Find where the given text appears and provide that cell's center as (X, Y) coordinate. 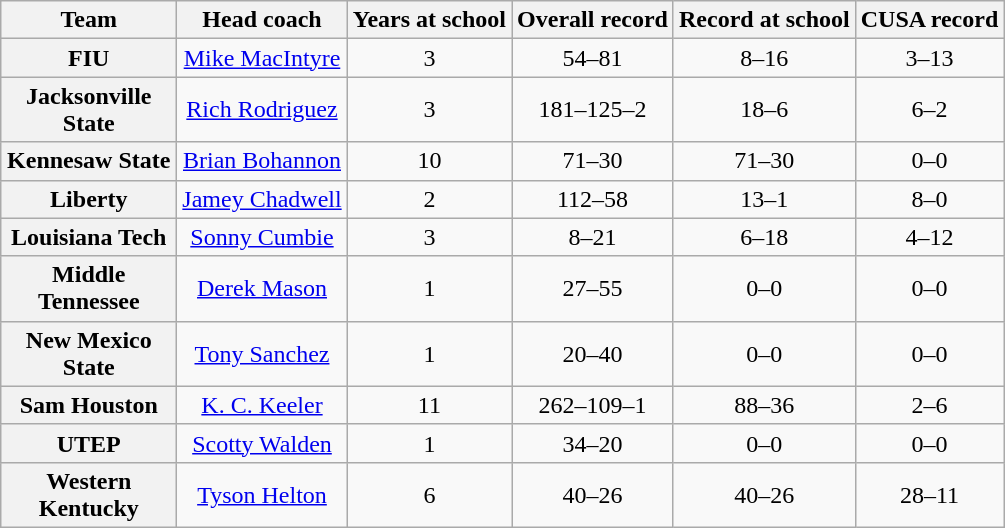
27–55 (593, 288)
Kennesaw State (89, 161)
6–18 (764, 237)
8–21 (593, 237)
18–6 (764, 110)
88–36 (764, 405)
Jamey Chadwell (262, 199)
34–20 (593, 443)
20–40 (593, 354)
Tony Sanchez (262, 354)
Rich Rodriguez (262, 110)
28–11 (930, 494)
11 (429, 405)
Jacksonville State (89, 110)
Brian Bohannon (262, 161)
54–81 (593, 58)
Louisiana Tech (89, 237)
Mike MacIntyre (262, 58)
Tyson Helton (262, 494)
Years at school (429, 20)
6 (429, 494)
2–6 (930, 405)
6–2 (930, 110)
10 (429, 161)
112–58 (593, 199)
Liberty (89, 199)
13–1 (764, 199)
Middle Tennessee (89, 288)
3–13 (930, 58)
K. C. Keeler (262, 405)
CUSA record (930, 20)
Sam Houston (89, 405)
Scotty Walden (262, 443)
Derek Mason (262, 288)
4–12 (930, 237)
181–125–2 (593, 110)
FIU (89, 58)
8–0 (930, 199)
2 (429, 199)
Team (89, 20)
Head coach (262, 20)
Sonny Cumbie (262, 237)
New Mexico State (89, 354)
Overall record (593, 20)
262–109–1 (593, 405)
Western Kentucky (89, 494)
Record at school (764, 20)
8–16 (764, 58)
UTEP (89, 443)
